For the text-containing cell, return its midpoint in [X, Y] coordinate format. 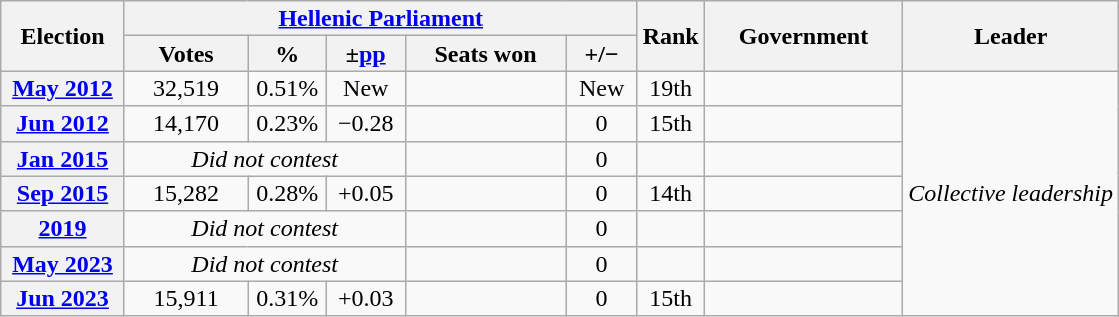
0.31% [288, 298]
+0.05 [366, 194]
14,170 [186, 124]
Jan 2015 [63, 158]
14th [670, 194]
Sep 2015 [63, 194]
Jun 2023 [63, 298]
May 2012 [63, 88]
May 2023 [63, 264]
% [288, 54]
±pp [366, 54]
Election [63, 36]
Jun 2012 [63, 124]
0.28% [288, 194]
Leader [1011, 36]
Votes [186, 54]
15,282 [186, 194]
+/− [602, 54]
Rank [670, 36]
Seats won [486, 54]
Hellenic Parliament [380, 18]
32,519 [186, 88]
Collective leadership [1011, 194]
19th [670, 88]
2019 [63, 228]
+0.03 [366, 298]
15,911 [186, 298]
Government [804, 36]
0.23% [288, 124]
−0.28 [366, 124]
0.51% [288, 88]
